Locate the cell with the specified text and output its [x, y] center coordinate. 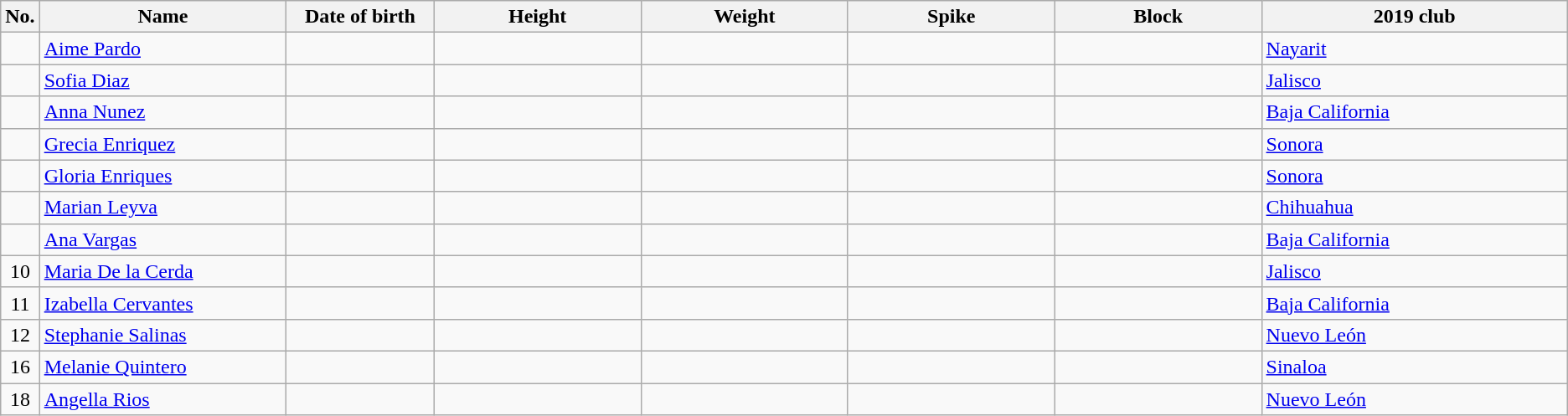
Aime Pardo [162, 49]
Marian Leyva [162, 208]
Angella Rios [162, 399]
Spike [952, 17]
Sofia Diaz [162, 80]
11 [20, 303]
Date of birth [360, 17]
Maria De la Cerda [162, 271]
Nayarit [1414, 49]
Sinaloa [1414, 367]
Ana Vargas [162, 239]
Name [162, 17]
No. [20, 17]
Height [538, 17]
Izabella Cervantes [162, 303]
Grecia Enriquez [162, 144]
Stephanie Salinas [162, 335]
Block [1158, 17]
18 [20, 399]
Gloria Enriques [162, 176]
Anna Nunez [162, 112]
Melanie Quintero [162, 367]
2019 club [1414, 17]
12 [20, 335]
Weight [744, 17]
10 [20, 271]
16 [20, 367]
Chihuahua [1414, 208]
